Provide the (x, y) coordinate of the cell's center where the given text is located.  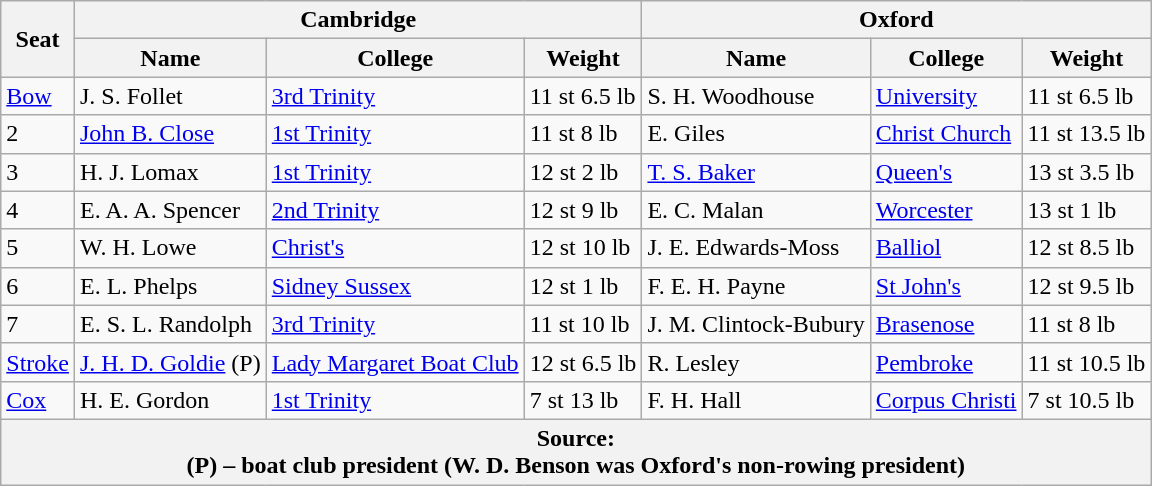
Bow (38, 96)
7 (38, 324)
Christ Church (946, 134)
2nd Trinity (395, 210)
13 st 3.5 lb (1086, 172)
11 st 10.5 lb (1086, 362)
John B. Close (170, 134)
Oxford (896, 20)
12 st 8.5 lb (1086, 248)
Balliol (946, 248)
4 (38, 210)
11 st 10 lb (583, 324)
12 st 2 lb (583, 172)
F. E. H. Payne (756, 286)
W. H. Lowe (170, 248)
E. Giles (756, 134)
J. M. Clintock-Bubury (756, 324)
7 st 13 lb (583, 400)
6 (38, 286)
F. H. Hall (756, 400)
Seat (38, 39)
J. H. D. Goldie (P) (170, 362)
7 st 10.5 lb (1086, 400)
11 st 13.5 lb (1086, 134)
University (946, 96)
12 st 6.5 lb (583, 362)
13 st 1 lb (1086, 210)
Corpus Christi (946, 400)
Cambridge (358, 20)
J. S. Follet (170, 96)
Christ's (395, 248)
R. Lesley (756, 362)
H. J. Lomax (170, 172)
Brasenose (946, 324)
12 st 1 lb (583, 286)
E. C. Malan (756, 210)
12 st 10 lb (583, 248)
J. E. Edwards-Moss (756, 248)
5 (38, 248)
Cox (38, 400)
Lady Margaret Boat Club (395, 362)
E. A. A. Spencer (170, 210)
Source:(P) – boat club president (W. D. Benson was Oxford's non-rowing president) (576, 452)
Worcester (946, 210)
T. S. Baker (756, 172)
Sidney Sussex (395, 286)
Stroke (38, 362)
3 (38, 172)
E. L. Phelps (170, 286)
2 (38, 134)
Pembroke (946, 362)
12 st 9.5 lb (1086, 286)
Queen's (946, 172)
12 st 9 lb (583, 210)
St John's (946, 286)
H. E. Gordon (170, 400)
S. H. Woodhouse (756, 96)
E. S. L. Randolph (170, 324)
